Find where the given text appears and provide that cell's center as [x, y] coordinate. 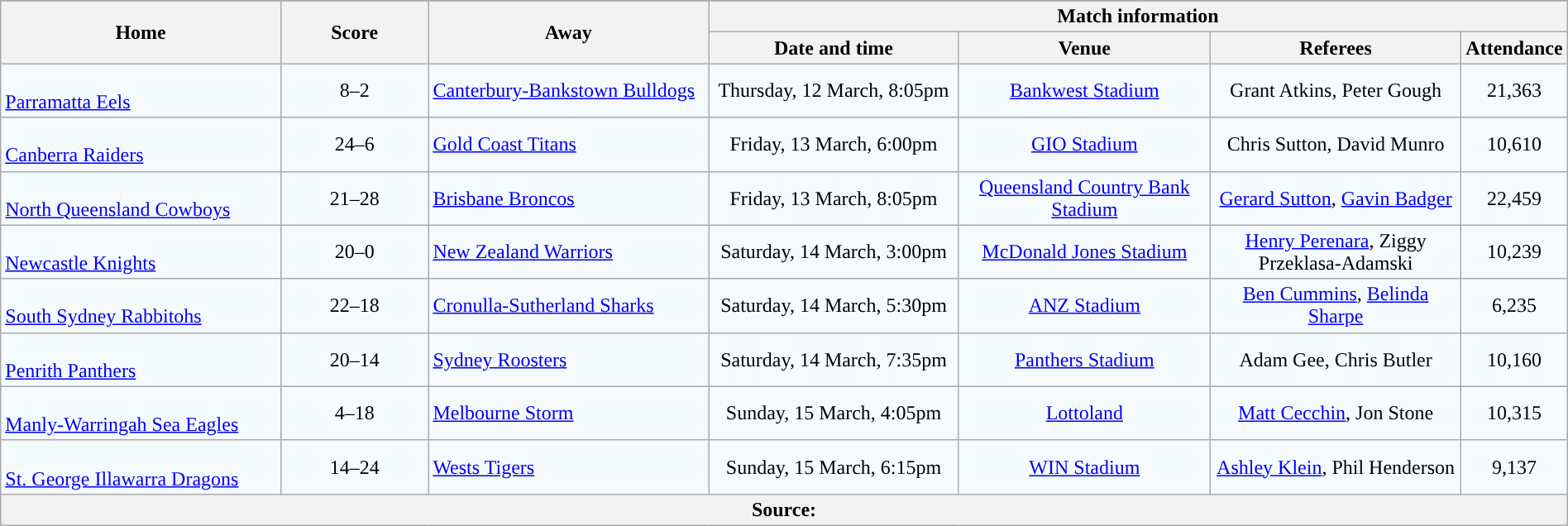
Sydney Roosters [569, 359]
20–14 [354, 359]
Wests Tigers [569, 466]
Queensland Country Bank Stadium [1084, 198]
Manly-Warringah Sea Eagles [141, 414]
Ben Cummins, Belinda Sharpe [1335, 306]
Ashley Klein, Phil Henderson [1335, 466]
Venue [1084, 48]
WIN Stadium [1084, 466]
Chris Sutton, David Munro [1335, 144]
6,235 [1514, 306]
ANZ Stadium [1084, 306]
Newcastle Knights [141, 251]
GIO Stadium [1084, 144]
Saturday, 14 March, 7:35pm [834, 359]
14–24 [354, 466]
St. George Illawarra Dragons [141, 466]
South Sydney Rabbitohs [141, 306]
Henry Perenara, Ziggy Przeklasa-Adamski [1335, 251]
McDonald Jones Stadium [1084, 251]
21,363 [1514, 91]
Gerard Sutton, Gavin Badger [1335, 198]
Sunday, 15 March, 4:05pm [834, 414]
Thursday, 12 March, 8:05pm [834, 91]
4–18 [354, 414]
Bankwest Stadium [1084, 91]
Referees [1335, 48]
Parramatta Eels [141, 91]
Home [141, 32]
22–18 [354, 306]
Attendance [1514, 48]
Penrith Panthers [141, 359]
Matt Cecchin, Jon Stone [1335, 414]
10,239 [1514, 251]
10,610 [1514, 144]
Grant Atkins, Peter Gough [1335, 91]
24–6 [354, 144]
Panthers Stadium [1084, 359]
Source: [784, 509]
10,160 [1514, 359]
Date and time [834, 48]
New Zealand Warriors [569, 251]
Sunday, 15 March, 6:15pm [834, 466]
Friday, 13 March, 8:05pm [834, 198]
Melbourne Storm [569, 414]
10,315 [1514, 414]
Adam Gee, Chris Butler [1335, 359]
Saturday, 14 March, 5:30pm [834, 306]
Canterbury-Bankstown Bulldogs [569, 91]
Score [354, 32]
8–2 [354, 91]
Saturday, 14 March, 3:00pm [834, 251]
Brisbane Broncos [569, 198]
Away [569, 32]
Gold Coast Titans [569, 144]
Match information [1138, 17]
Friday, 13 March, 6:00pm [834, 144]
Cronulla-Sutherland Sharks [569, 306]
22,459 [1514, 198]
21–28 [354, 198]
Canberra Raiders [141, 144]
North Queensland Cowboys [141, 198]
20–0 [354, 251]
Lottoland [1084, 414]
9,137 [1514, 466]
